Provide the (X, Y) coordinate of the cell's center where the given text is located.  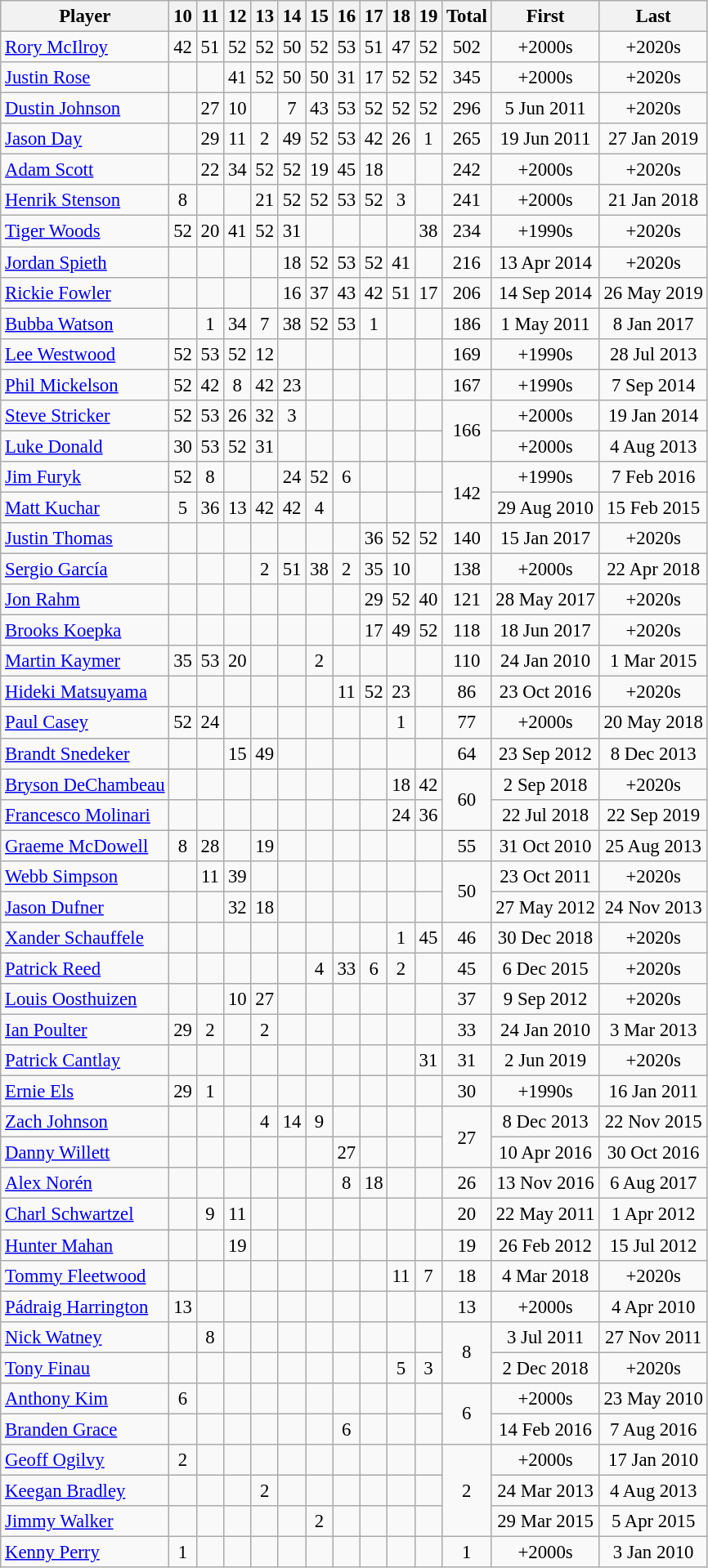
3 Jan 2010 (653, 1552)
121 (467, 600)
22 Nov 2015 (653, 1122)
Jason Day (85, 139)
Danny Willett (85, 1153)
15 Jul 2012 (653, 1245)
31 Oct 2010 (545, 846)
169 (467, 354)
22 Jul 2018 (545, 815)
27 Nov 2011 (653, 1337)
Alex Norén (85, 1184)
Anthony Kim (85, 1399)
9 Sep 2012 (545, 999)
40 (428, 600)
16 Jan 2011 (653, 1092)
502 (467, 47)
23 Sep 2012 (545, 753)
110 (467, 661)
206 (467, 293)
216 (467, 262)
Justin Thomas (85, 538)
Rickie Fowler (85, 293)
Adam Scott (85, 170)
30 Oct 2016 (653, 1153)
27 Jan 2019 (653, 139)
Jon Rahm (85, 600)
Ian Poulter (85, 1030)
Kenny Perry (85, 1552)
Zach Johnson (85, 1122)
14 Sep 2014 (545, 293)
5 Apr 2015 (653, 1521)
118 (467, 631)
Keegan Bradley (85, 1490)
17 Jan 2010 (653, 1460)
23 Oct 2011 (545, 877)
234 (467, 231)
Ernie Els (85, 1092)
25 Aug 2013 (653, 846)
22 Apr 2018 (653, 570)
23 May 2010 (653, 1399)
Jim Furyk (85, 477)
Brandt Snedeker (85, 753)
Matt Kuchar (85, 507)
77 (467, 723)
5 Jun 2011 (545, 109)
55 (467, 846)
Webb Simpson (85, 877)
28 (209, 846)
24 Nov 2013 (653, 907)
Tiger Woods (85, 231)
186 (467, 324)
Charl Schwartzel (85, 1214)
4 Apr 2010 (653, 1307)
22 Sep 2019 (653, 815)
39 (237, 877)
138 (467, 570)
Dustin Johnson (85, 109)
Last (653, 16)
166 (467, 431)
28 Jul 2013 (653, 354)
6 Aug 2017 (653, 1184)
Lee Westwood (85, 354)
7 Sep 2014 (653, 385)
22 May 2011 (545, 1214)
28 May 2017 (545, 600)
167 (467, 385)
Justin Rose (85, 78)
296 (467, 109)
26 Feb 2012 (545, 1245)
First (545, 16)
Brooks Koepka (85, 631)
13 Apr 2014 (545, 262)
24 Mar 2013 (545, 1490)
Patrick Cantlay (85, 1061)
241 (467, 200)
Francesco Molinari (85, 815)
6 Dec 2015 (545, 968)
15 Feb 2015 (653, 507)
Steve Stricker (85, 416)
19 Jun 2011 (545, 139)
19 Jan 2014 (653, 416)
242 (467, 170)
1 May 2011 (545, 324)
21 Jan 2018 (653, 200)
15 Jan 2017 (545, 538)
29 Aug 2010 (545, 507)
Bubba Watson (85, 324)
60 (467, 799)
Graeme McDowell (85, 846)
Jason Dufner (85, 907)
2 Dec 2018 (545, 1368)
Bryson DeChambeau (85, 784)
22 (209, 170)
47 (401, 47)
Tony Finau (85, 1368)
86 (467, 692)
Luke Donald (85, 446)
29 Mar 2015 (545, 1521)
Martin Kaymer (85, 661)
13 Nov 2016 (545, 1184)
10 Apr 2016 (545, 1153)
Jimmy Walker (85, 1521)
Hideki Matsuyama (85, 692)
1 Mar 2015 (653, 661)
2 Sep 2018 (545, 784)
1 Apr 2012 (653, 1214)
Xander Schauffele (85, 938)
3 Jul 2011 (545, 1337)
3 Mar 2013 (653, 1030)
Hunter Mahan (85, 1245)
Tommy Fleetwood (85, 1275)
Geoff Ogilvy (85, 1460)
265 (467, 139)
Pádraig Harrington (85, 1307)
Patrick Reed (85, 968)
Branden Grace (85, 1429)
Player (85, 16)
2 Jun 2019 (545, 1061)
21 (265, 200)
Nick Watney (85, 1337)
Phil Mickelson (85, 385)
Jordan Spieth (85, 262)
14 Feb 2016 (545, 1429)
Rory McIlroy (85, 47)
18 Jun 2017 (545, 631)
26 May 2019 (653, 293)
345 (467, 78)
Henrik Stenson (85, 200)
8 Jan 2017 (653, 324)
64 (467, 753)
46 (467, 938)
20 May 2018 (653, 723)
7 Feb 2016 (653, 477)
23 Oct 2016 (545, 692)
Total (467, 16)
Paul Casey (85, 723)
Louis Oosthuizen (85, 999)
140 (467, 538)
27 May 2012 (545, 907)
7 Aug 2016 (653, 1429)
30 Dec 2018 (545, 938)
4 Mar 2018 (545, 1275)
Sergio García (85, 570)
142 (467, 492)
